Extract the (x, y) coordinate from the center of the cell holding the provided text.  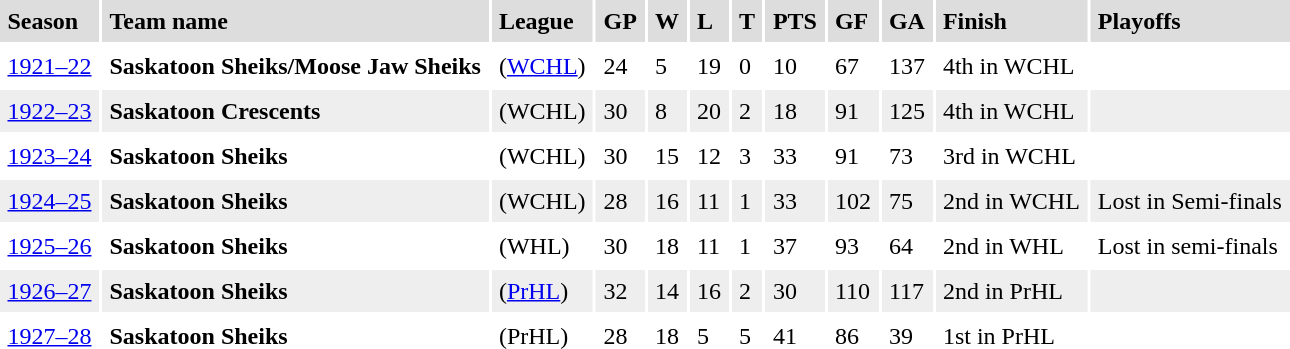
5 (666, 66)
W (666, 21)
73 (906, 156)
67 (852, 66)
GA (906, 21)
8 (666, 111)
Playoffs (1190, 21)
Team name (295, 21)
PTS (794, 21)
0 (746, 66)
1923–24 (50, 156)
2nd in PrHL (1011, 291)
1924–25 (50, 201)
3rd in WCHL (1011, 156)
37 (794, 246)
Saskatoon Crescents (295, 111)
24 (620, 66)
19 (708, 66)
102 (852, 201)
1925–26 (50, 246)
GF (852, 21)
1926–27 (50, 291)
T (746, 21)
110 (852, 291)
28 (620, 201)
117 (906, 291)
1921–22 (50, 66)
League (542, 21)
12 (708, 156)
Lost in semi-finals (1190, 246)
Saskatoon Sheiks/Moose Jaw Sheiks (295, 66)
15 (666, 156)
2nd in WHL (1011, 246)
(WHL) (542, 246)
10 (794, 66)
GP (620, 21)
93 (852, 246)
Finish (1011, 21)
Season (50, 21)
3 (746, 156)
75 (906, 201)
125 (906, 111)
137 (906, 66)
20 (708, 111)
Lost in Semi-finals (1190, 201)
14 (666, 291)
L (708, 21)
2nd in WCHL (1011, 201)
1922–23 (50, 111)
(PrHL) (542, 291)
32 (620, 291)
64 (906, 246)
